From the cell containing the given text, extract its center point as [X, Y] coordinate. 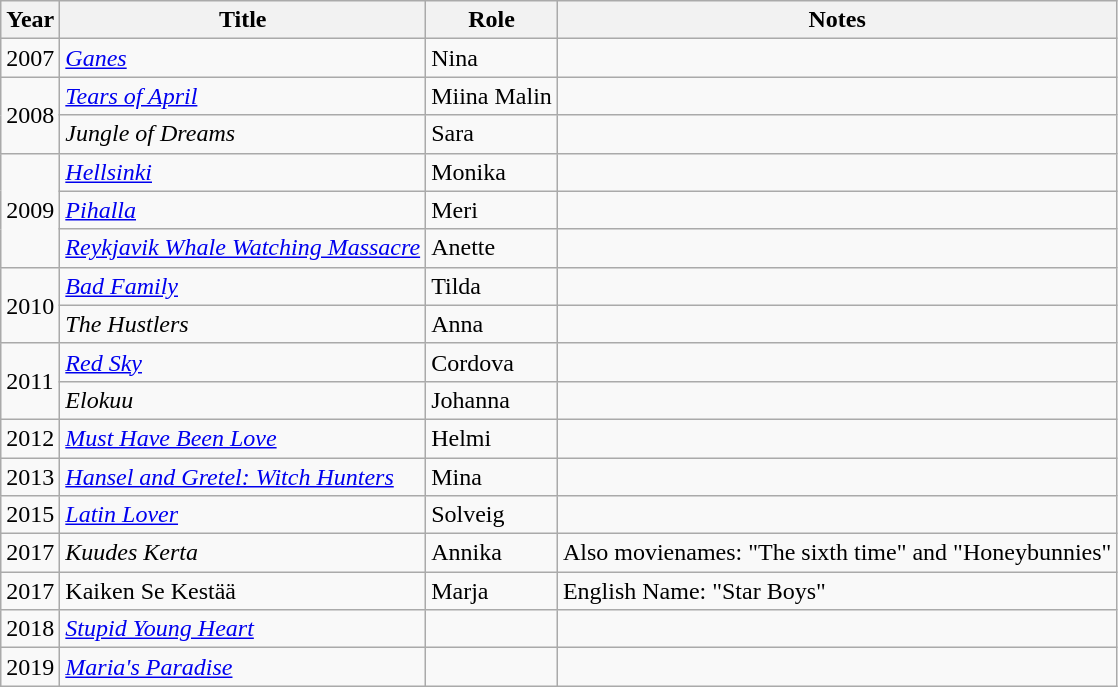
Anna [492, 324]
Must Have Been Love [243, 438]
2015 [30, 515]
Solveig [492, 515]
Nina [492, 58]
Ganes [243, 58]
Latin Lover [243, 515]
Bad Family [243, 286]
Sara [492, 134]
Miina Malin [492, 96]
Hansel and Gretel: Witch Hunters [243, 477]
Kuudes Kerta [243, 553]
2018 [30, 629]
2019 [30, 667]
Stupid Young Heart [243, 629]
2007 [30, 58]
2009 [30, 210]
Hellsinki [243, 172]
Elokuu [243, 400]
Johanna [492, 400]
Red Sky [243, 362]
Maria's Paradise [243, 667]
Title [243, 20]
Meri [492, 210]
Tilda [492, 286]
Reykjavik Whale Watching Massacre [243, 248]
Year [30, 20]
2010 [30, 305]
Annika [492, 553]
Notes [837, 20]
2011 [30, 381]
Monika [492, 172]
Tears of April [243, 96]
2008 [30, 115]
2013 [30, 477]
Pihalla [243, 210]
Anette [492, 248]
Marja [492, 591]
Helmi [492, 438]
Cordova [492, 362]
Mina [492, 477]
English Name: "Star Boys" [837, 591]
Jungle of Dreams [243, 134]
Also movienames: "The sixth time" and "Honeybunnies" [837, 553]
2012 [30, 438]
Role [492, 20]
Kaiken Se Kestää [243, 591]
The Hustlers [243, 324]
